Output the (x, y) coordinate of the center of the cell containing the given text.  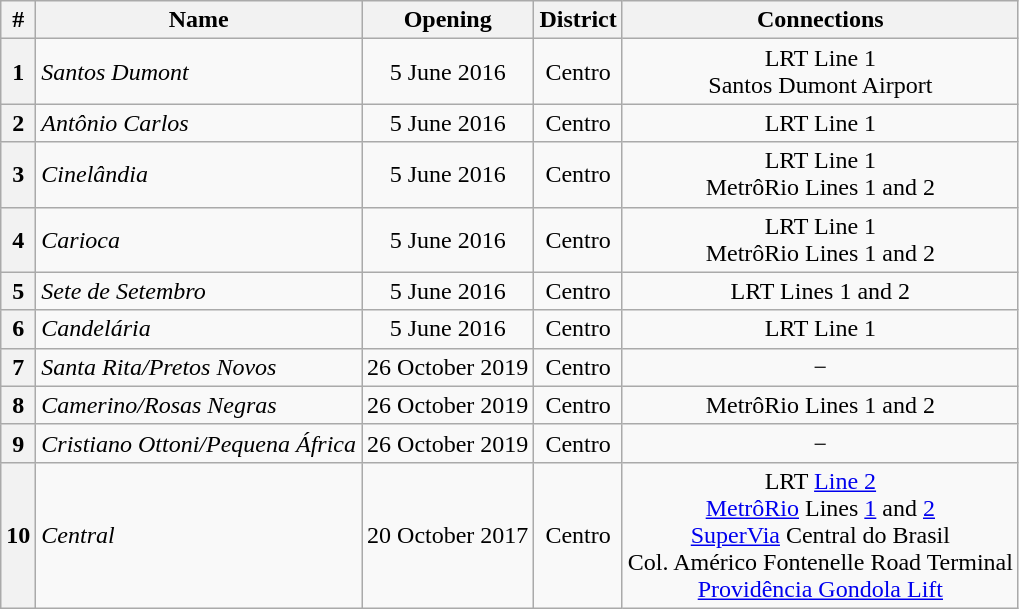
LRT Lines 1 and 2 (820, 291)
District (578, 20)
Opening (448, 20)
Connections (820, 20)
Carioca (199, 240)
LRT Line 1 Santos Dumont Airport (820, 72)
10 (18, 535)
Central (199, 535)
Cristiano Ottoni/Pequena África (199, 443)
Candelária (199, 329)
Santos Dumont (199, 72)
20 October 2017 (448, 535)
6 (18, 329)
Cinelândia (199, 174)
Camerino/Rosas Negras (199, 405)
LRT Line 2 MetrôRio Lines 1 and 2 SuperVia Central do Brasil Col. Américo Fontenelle Road Terminal Providência Gondola Lift (820, 535)
Santa Rita/Pretos Novos (199, 367)
7 (18, 367)
3 (18, 174)
Name (199, 20)
8 (18, 405)
Antônio Carlos (199, 123)
1 (18, 72)
Sete de Setembro (199, 291)
2 (18, 123)
# (18, 20)
9 (18, 443)
5 (18, 291)
4 (18, 240)
MetrôRio Lines 1 and 2 (820, 405)
